Locate the cell with the specified text and output its [X, Y] center coordinate. 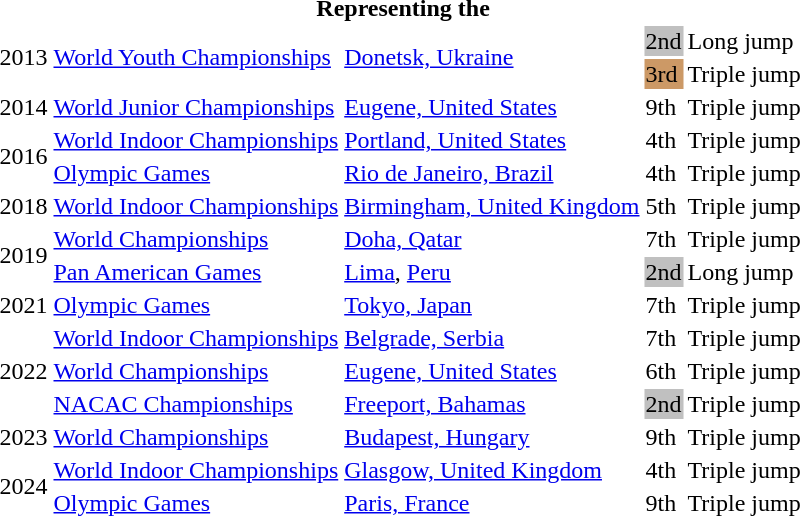
Glasgow, United Kingdom [492, 470]
Budapest, Hungary [492, 437]
6th [664, 371]
Doha, Qatar [492, 239]
Tokyo, Japan [492, 305]
Rio de Janeiro, Brazil [492, 173]
Belgrade, Serbia [492, 338]
5th [664, 206]
Portland, United States [492, 140]
Lima, Peru [492, 272]
Donetsk, Ukraine [492, 58]
NACAC Championships [196, 404]
World Youth Championships [196, 58]
Pan American Games [196, 272]
Birmingham, United Kingdom [492, 206]
Freeport, Bahamas [492, 404]
3rd [664, 74]
World Junior Championships [196, 107]
